For the text-containing cell, return its midpoint in (x, y) coordinate format. 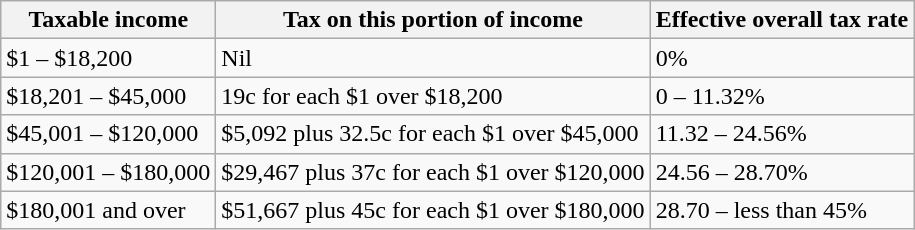
11.32 – 24.56% (782, 134)
$180,001 and over (108, 210)
$51,667 plus 45c for each $1 over $180,000 (433, 210)
Taxable income (108, 20)
$29,467 plus 37c for each $1 over $120,000 (433, 172)
$18,201 – $45,000 (108, 96)
$45,001 – $120,000 (108, 134)
Tax on this portion of income (433, 20)
$1 – $18,200 (108, 58)
Effective overall tax rate (782, 20)
Nil (433, 58)
$120,001 – $180,000 (108, 172)
0 – 11.32% (782, 96)
24.56 – 28.70% (782, 172)
0% (782, 58)
$5,092 plus 32.5c for each $1 over $45,000 (433, 134)
19c for each $1 over $18,200 (433, 96)
28.70 – less than 45% (782, 210)
